Search for the cell housing the specified text and yield its [X, Y] center coordinate. 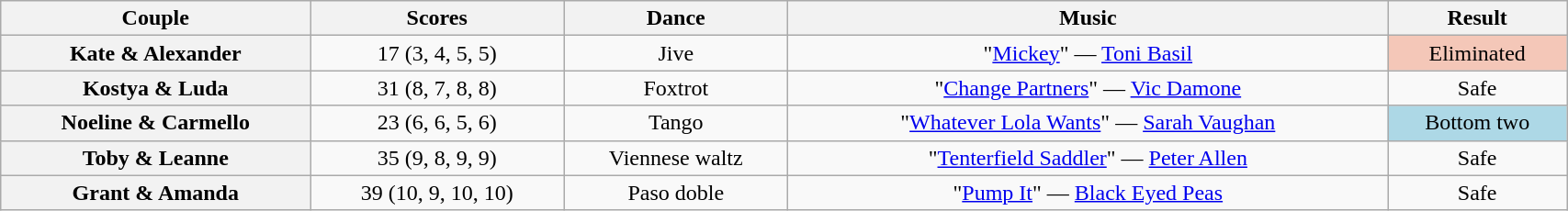
Paso doble [676, 193]
Couple [156, 18]
Scores [437, 18]
39 (10, 9, 10, 10) [437, 193]
"Whatever Lola Wants" — Sarah Vaughan [1088, 123]
Foxtrot [676, 88]
Kostya & Luda [156, 88]
Kate & Alexander [156, 53]
"Tenterfield Saddler" — Peter Allen [1088, 158]
Bottom two [1477, 123]
31 (8, 7, 8, 8) [437, 88]
"Pump It" — Black Eyed Peas [1088, 193]
17 (3, 4, 5, 5) [437, 53]
23 (6, 6, 5, 6) [437, 123]
Eliminated [1477, 53]
"Mickey" — Toni Basil [1088, 53]
35 (9, 8, 9, 9) [437, 158]
Result [1477, 18]
Jive [676, 53]
Grant & Amanda [156, 193]
Viennese waltz [676, 158]
Tango [676, 123]
Toby & Leanne [156, 158]
Dance [676, 18]
Music [1088, 18]
"Change Partners" — Vic Damone [1088, 88]
Noeline & Carmello [156, 123]
